Search for the cell housing the specified text and yield its [X, Y] center coordinate. 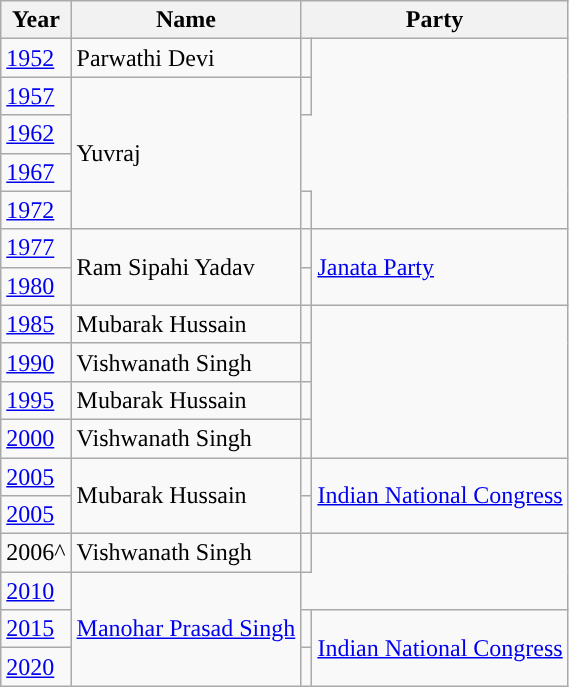
1977 [36, 248]
2006^ [36, 553]
1967 [36, 172]
1995 [36, 400]
1980 [36, 286]
Janata Party [440, 267]
Ram Sipahi Yadav [186, 267]
1962 [36, 134]
1990 [36, 362]
Manohar Prasad Singh [186, 629]
1952 [36, 58]
1972 [36, 210]
Parwathi Devi [186, 58]
Party [434, 20]
1957 [36, 96]
2020 [36, 667]
2000 [36, 438]
1985 [36, 324]
Year [36, 20]
Name [186, 20]
2015 [36, 629]
Yuvraj [186, 153]
2010 [36, 591]
